Capture the cell that displays the provided text and extract its [X, Y] central coordinate. 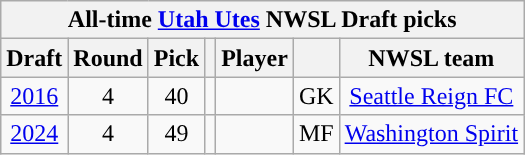
GK [316, 96]
2024 [34, 134]
NWSL team [431, 58]
49 [176, 134]
Player [255, 58]
Seattle Reign FC [431, 96]
40 [176, 96]
MF [316, 134]
Draft [34, 58]
Pick [176, 58]
Washington Spirit [431, 134]
Round [108, 58]
2016 [34, 96]
All-time Utah Utes NWSL Draft picks [262, 20]
